Find where the given text appears and provide that cell's center as [X, Y] coordinate. 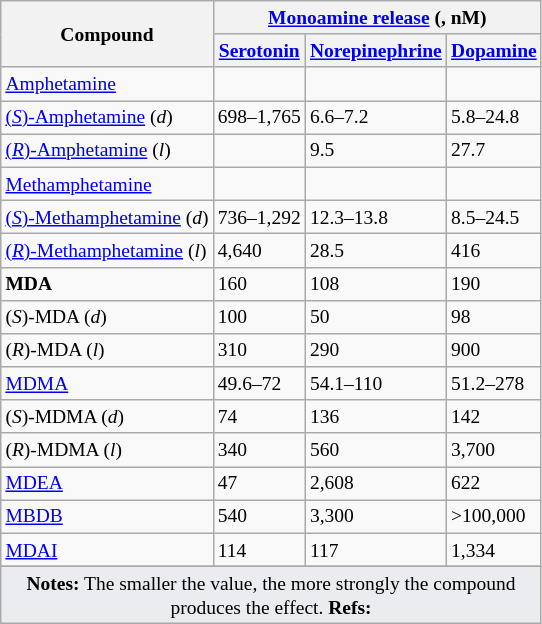
MDA [107, 284]
416 [494, 250]
Notes: The smaller the value, the more strongly the compound produces the effect. Refs: [272, 596]
136 [376, 416]
108 [376, 284]
160 [259, 284]
74 [259, 416]
3,300 [376, 516]
2,608 [376, 484]
Dopamine [494, 50]
98 [494, 316]
142 [494, 416]
(R)-MDMA (l) [107, 450]
560 [376, 450]
51.2–278 [494, 384]
MDMA [107, 384]
(S)-MDA (d) [107, 316]
49.6–72 [259, 384]
MDAI [107, 550]
(R)-MDA (l) [107, 350]
(R)-Methamphetamine (l) [107, 250]
28.5 [376, 250]
698–1,765 [259, 118]
50 [376, 316]
340 [259, 450]
(R)-Amphetamine (l) [107, 150]
5.8–24.8 [494, 118]
47 [259, 484]
622 [494, 484]
540 [259, 516]
8.5–24.5 [494, 216]
290 [376, 350]
12.3–13.8 [376, 216]
(S)-Methamphetamine (d) [107, 216]
Norepinephrine [376, 50]
100 [259, 316]
117 [376, 550]
Compound [107, 34]
190 [494, 284]
736–1,292 [259, 216]
(S)-MDMA (d) [107, 416]
4,640 [259, 250]
27.7 [494, 150]
54.1–110 [376, 384]
9.5 [376, 150]
MBDB [107, 516]
MDEA [107, 484]
900 [494, 350]
Monoamine release (, nM) [377, 18]
(S)-Amphetamine (d) [107, 118]
1,334 [494, 550]
Amphetamine [107, 84]
310 [259, 350]
>100,000 [494, 516]
Serotonin [259, 50]
114 [259, 550]
6.6–7.2 [376, 118]
3,700 [494, 450]
Methamphetamine [107, 184]
